For the text-containing cell, return its midpoint in [x, y] coordinate format. 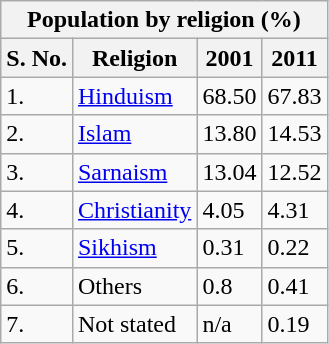
0.41 [294, 286]
n/a [230, 324]
0.8 [230, 286]
Islam [134, 134]
Not stated [134, 324]
4. [37, 210]
13.04 [230, 172]
Christianity [134, 210]
7. [37, 324]
0.19 [294, 324]
6. [37, 286]
1. [37, 96]
68.50 [230, 96]
Population by religion (%) [164, 20]
Hinduism [134, 96]
14.53 [294, 134]
12.52 [294, 172]
Others [134, 286]
S. No. [37, 58]
2. [37, 134]
13.80 [230, 134]
Sikhism [134, 248]
0.31 [230, 248]
67.83 [294, 96]
Sarnaism [134, 172]
2001 [230, 58]
0.22 [294, 248]
2011 [294, 58]
4.31 [294, 210]
5. [37, 248]
3. [37, 172]
Religion [134, 58]
4.05 [230, 210]
